Search for the cell housing the specified text and yield its [X, Y] center coordinate. 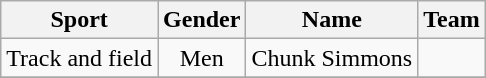
Sport [80, 20]
Track and field [80, 58]
Men [202, 58]
Gender [202, 20]
Team [452, 20]
Chunk Simmons [332, 58]
Name [332, 20]
